From the cell containing the given text, extract its center point as (X, Y) coordinate. 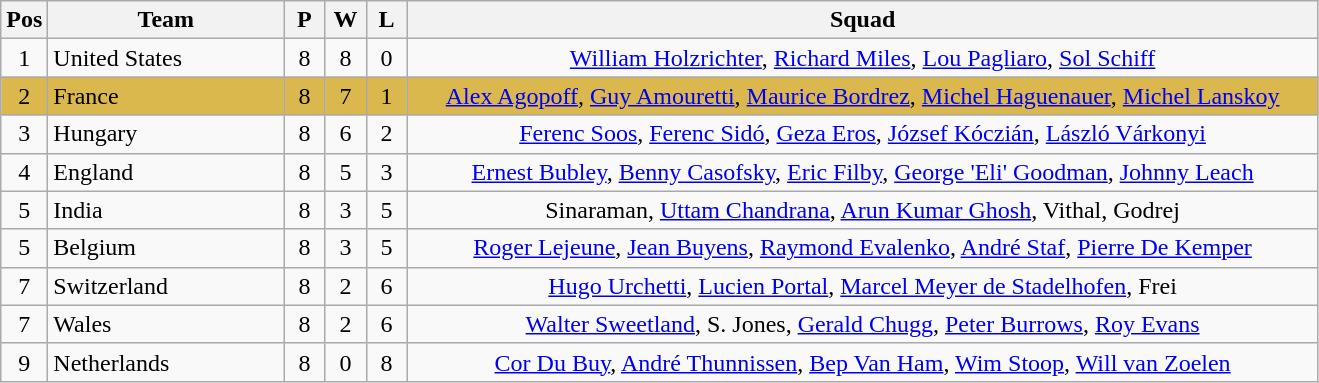
United States (166, 58)
India (166, 210)
4 (24, 172)
P (304, 20)
Hungary (166, 134)
Netherlands (166, 362)
Sinaraman, Uttam Chandrana, Arun Kumar Ghosh, Vithal, Godrej (862, 210)
England (166, 172)
Cor Du Buy, André Thunnissen, Bep Van Ham, Wim Stoop, Will van Zoelen (862, 362)
Belgium (166, 248)
L (386, 20)
Switzerland (166, 286)
Wales (166, 324)
Walter Sweetland, S. Jones, Gerald Chugg, Peter Burrows, Roy Evans (862, 324)
France (166, 96)
Pos (24, 20)
William Holzrichter, Richard Miles, Lou Pagliaro, Sol Schiff (862, 58)
Ferenc Soos, Ferenc Sidó, Geza Eros, József Kóczián, László Várkonyi (862, 134)
Roger Lejeune, Jean Buyens, Raymond Evalenko, André Staf, Pierre De Kemper (862, 248)
Alex Agopoff, Guy Amouretti, Maurice Bordrez, Michel Haguenauer, Michel Lanskoy (862, 96)
W (346, 20)
Hugo Urchetti, Lucien Portal, Marcel Meyer de Stadelhofen, Frei (862, 286)
Ernest Bubley, Benny Casofsky, Eric Filby, George 'Eli' Goodman, Johnny Leach (862, 172)
Team (166, 20)
9 (24, 362)
Squad (862, 20)
